Return the [x, y] coordinate for the center point of the cell that contains the specified text.  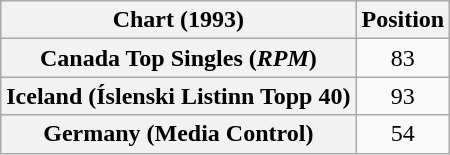
83 [403, 58]
93 [403, 96]
Position [403, 20]
Germany (Media Control) [178, 134]
Canada Top Singles (RPM) [178, 58]
Iceland (Íslenski Listinn Topp 40) [178, 96]
54 [403, 134]
Chart (1993) [178, 20]
